Search for the cell housing the specified text and yield its (X, Y) center coordinate. 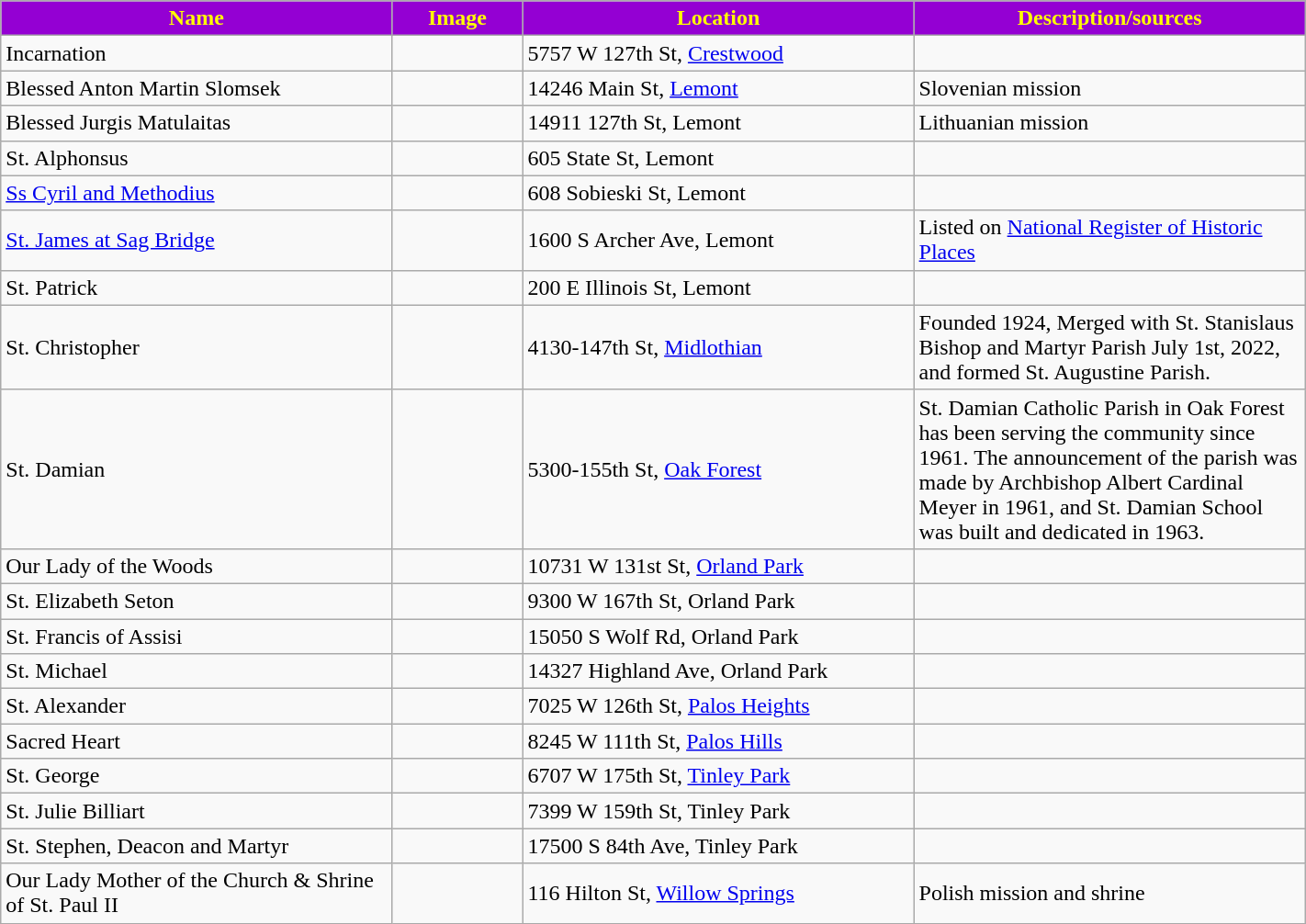
9300 W 167th St, Orland Park (718, 601)
5300-155th St, Oak Forest (718, 468)
St. Julie Billiart (197, 811)
Name (197, 18)
14911 127th St, Lemont (718, 123)
Sacred Heart (197, 741)
Slovenian mission (1109, 88)
St. George (197, 776)
14246 Main St, Lemont (718, 88)
1600 S Archer Ave, Lemont (718, 241)
Founded 1924, Merged with St. Stanislaus Bishop and Martyr Parish July 1st, 2022, and formed St. Augustine Parish. (1109, 347)
200 E Illinois St, Lemont (718, 287)
St. Christopher (197, 347)
Incarnation (197, 53)
Blessed Jurgis Matulaitas (197, 123)
Image (457, 18)
116 Hilton St, Willow Springs (718, 893)
Listed on National Register of Historic Places (1109, 241)
6707 W 175th St, Tinley Park (718, 776)
St. Elizabeth Seton (197, 601)
Description/sources (1109, 18)
Blessed Anton Martin Slomsek (197, 88)
St. Michael (197, 671)
7025 W 126th St, Palos Heights (718, 706)
4130-147th St, Midlothian (718, 347)
5757 W 127th St, Crestwood (718, 53)
St. James at Sag Bridge (197, 241)
St. Damian (197, 468)
Location (718, 18)
St. Alexander (197, 706)
17500 S 84th Ave, Tinley Park (718, 846)
608 Sobieski St, Lemont (718, 193)
St. Francis of Assisi (197, 637)
8245 W 111th St, Palos Hills (718, 741)
14327 Highland Ave, Orland Park (718, 671)
Our Lady of the Woods (197, 566)
Lithuanian mission (1109, 123)
7399 W 159th St, Tinley Park (718, 811)
Our Lady Mother of the Church & Shrine of St. Paul II (197, 893)
605 State St, Lemont (718, 158)
St. Patrick (197, 287)
10731 W 131st St, Orland Park (718, 566)
Ss Cyril and Methodius (197, 193)
Polish mission and shrine (1109, 893)
St. Alphonsus (197, 158)
15050 S Wolf Rd, Orland Park (718, 637)
St. Stephen, Deacon and Martyr (197, 846)
